Detect which cell encompasses the target text, then output its [X, Y] center coordinate. 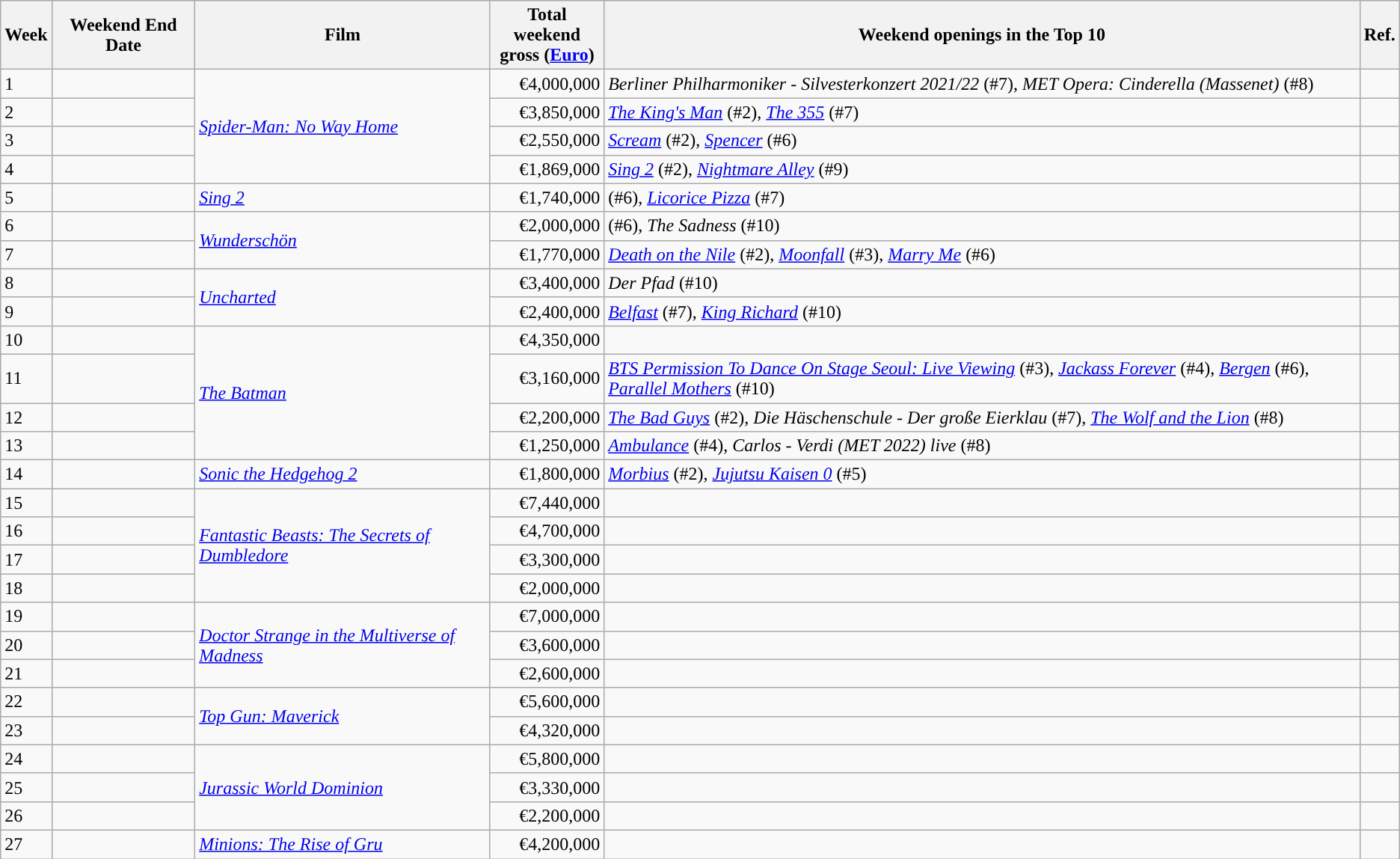
19 [26, 617]
Film [343, 35]
€1,800,000 [547, 474]
15 [26, 503]
€3,300,000 [547, 560]
€2,550,000 [547, 141]
Weekend End Date [123, 35]
5 [26, 198]
Wunderschön [343, 240]
(#6), The Sadness (#10) [982, 226]
The King's Man (#2), The 355 (#7) [982, 112]
26 [26, 816]
Ref. [1379, 35]
€4,700,000 [547, 531]
14 [26, 474]
13 [26, 446]
10 [26, 340]
The Bad Guys (#2), Die Häschenschule - Der große Eierklau (#7), The Wolf and the Lion (#8) [982, 417]
Sonic the Hedgehog 2 [343, 474]
(#6), Licorice Pizza (#7) [982, 198]
€1,869,000 [547, 169]
Doctor Strange in the Multiverse of Madness [343, 645]
€5,800,000 [547, 759]
4 [26, 169]
€2,600,000 [547, 673]
€7,440,000 [547, 503]
7 [26, 254]
21 [26, 673]
17 [26, 560]
Sing 2 (#2), Nightmare Alley (#9) [982, 169]
9 [26, 311]
23 [26, 730]
2 [26, 112]
3 [26, 141]
€3,330,000 [547, 787]
Belfast (#7), King Richard (#10) [982, 311]
€1,250,000 [547, 446]
Sing 2 [343, 198]
20 [26, 645]
Week [26, 35]
Fantastic Beasts: The Secrets of Dumbledore [343, 545]
Weekend openings in the Top 10 [982, 35]
Death on the Nile (#2), Moonfall (#3), Marry Me (#6) [982, 254]
Ambulance (#4), Carlos - Verdi (MET 2022) live (#8) [982, 446]
Berliner Philharmoniker - Silvesterkonzert 2021/22 (#7), MET Opera: Cinderella (Massenet) (#8) [982, 84]
BTS Permission To Dance On Stage Seoul: Live Viewing (#3), Jackass Forever (#4), Bergen (#6), Parallel Mothers (#10) [982, 379]
€4,320,000 [547, 730]
Total weekendgross (Euro) [547, 35]
€1,770,000 [547, 254]
€3,160,000 [547, 379]
Minions: The Rise of Gru [343, 844]
€4,000,000 [547, 84]
Uncharted [343, 297]
€1,740,000 [547, 198]
Scream (#2), Spencer (#6) [982, 141]
18 [26, 588]
25 [26, 787]
22 [26, 702]
€4,350,000 [547, 340]
Jurassic World Dominion [343, 787]
€3,600,000 [547, 645]
11 [26, 379]
24 [26, 759]
6 [26, 226]
€7,000,000 [547, 617]
27 [26, 844]
16 [26, 531]
1 [26, 84]
€4,200,000 [547, 844]
€2,400,000 [547, 311]
Morbius (#2), Jujutsu Kaisen 0 (#5) [982, 474]
€3,850,000 [547, 112]
€3,400,000 [547, 283]
The Batman [343, 392]
12 [26, 417]
Der Pfad (#10) [982, 283]
8 [26, 283]
€5,600,000 [547, 702]
Spider-Man: No Way Home [343, 126]
Top Gun: Maverick [343, 716]
